Capture the cell that displays the provided text and extract its [x, y] central coordinate. 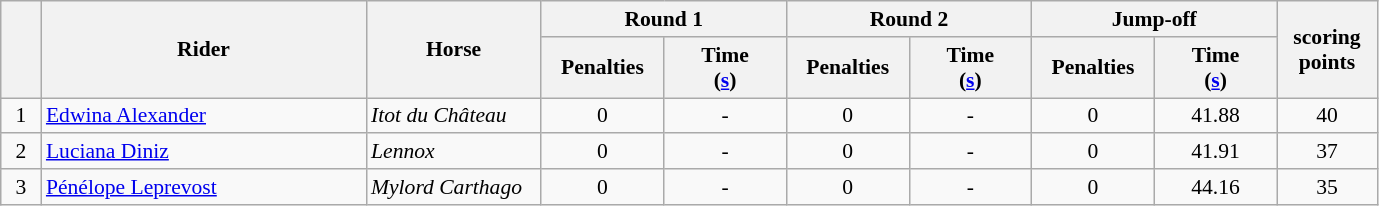
41.91 [1216, 152]
2 [21, 152]
37 [1327, 152]
Mylord Carthago [454, 187]
41.88 [1216, 116]
Jump-off [1154, 19]
35 [1327, 187]
Luciana Diniz [204, 152]
Rider [204, 50]
1 [21, 116]
Round 1 [664, 19]
Pénélope Leprevost [204, 187]
Itot du Château [454, 116]
40 [1327, 116]
Edwina Alexander [204, 116]
Horse [454, 50]
44.16 [1216, 187]
3 [21, 187]
Round 2 [908, 19]
Lennox [454, 152]
scoringpoints [1327, 50]
